From the cell containing the given text, extract its center point as (x, y) coordinate. 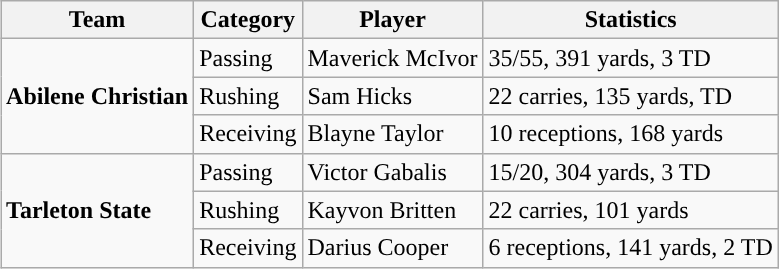
Sam Hicks (392, 96)
Kayvon Britten (392, 210)
Statistics (630, 20)
Victor Gabalis (392, 172)
35/55, 391 yards, 3 TD (630, 58)
22 carries, 101 yards (630, 210)
Player (392, 20)
15/20, 304 yards, 3 TD (630, 172)
Blayne Taylor (392, 134)
Tarleton State (98, 210)
6 receptions, 141 yards, 2 TD (630, 248)
Team (98, 20)
10 receptions, 168 yards (630, 134)
Abilene Christian (98, 96)
22 carries, 135 yards, TD (630, 96)
Category (248, 20)
Darius Cooper (392, 248)
Maverick McIvor (392, 58)
